Pinpoint the cell where the given text exists, returning its [X, Y] midpoint coordinate. 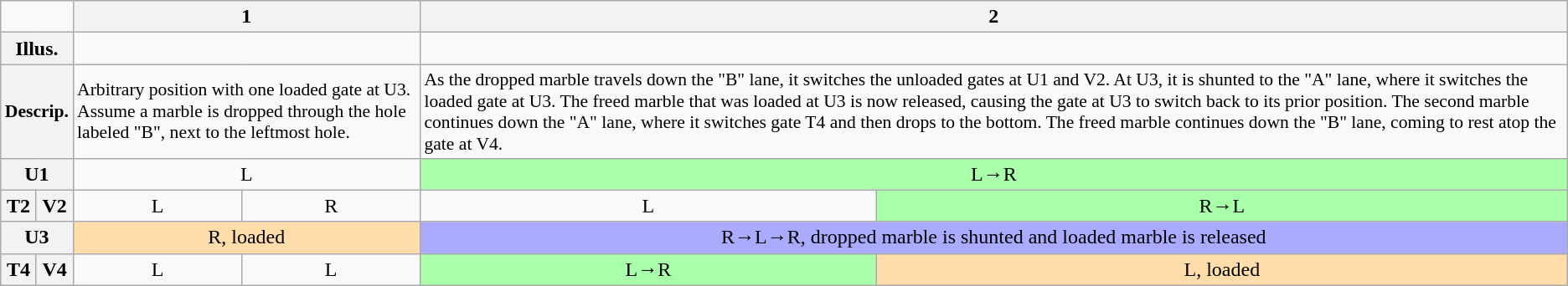
Arbitrary position with one loaded gate at U3. Assume a marble is dropped through the hole labeled "B", next to the leftmost hole. [246, 111]
R→L→R, dropped marble is shunted and loaded marble is released [993, 237]
Illus. [37, 49]
R, loaded [246, 237]
R→L [1221, 206]
U3 [37, 237]
U1 [37, 174]
V2 [54, 206]
V4 [54, 269]
R [331, 206]
2 [993, 17]
1 [246, 17]
L, loaded [1221, 269]
Descrip. [37, 111]
T2 [18, 206]
T4 [18, 269]
